Detect which cell encompasses the target text, then output its (X, Y) center coordinate. 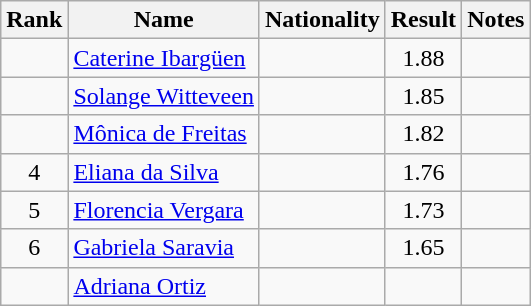
5 (34, 210)
Result (423, 20)
Florencia Vergara (164, 210)
Gabriela Saravia (164, 248)
Name (164, 20)
Caterine Ibargüen (164, 58)
Solange Witteveen (164, 96)
1.85 (423, 96)
Notes (496, 20)
Nationality (322, 20)
1.65 (423, 248)
Rank (34, 20)
1.88 (423, 58)
Adriana Ortiz (164, 286)
1.76 (423, 172)
Eliana da Silva (164, 172)
Mônica de Freitas (164, 134)
6 (34, 248)
1.73 (423, 210)
1.82 (423, 134)
4 (34, 172)
